For the text-containing cell, return its midpoint in [X, Y] coordinate format. 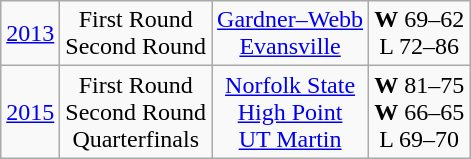
First RoundSecond Round [136, 34]
Gardner–WebbEvansville [290, 34]
2015 [30, 112]
Norfolk StateHigh PointUT Martin [290, 112]
W 69–62L 72–86 [420, 34]
W 81–75W 66–65L 69–70 [420, 112]
2013 [30, 34]
First RoundSecond RoundQuarterfinals [136, 112]
